Return (x, y) of the center of cell containing provided text 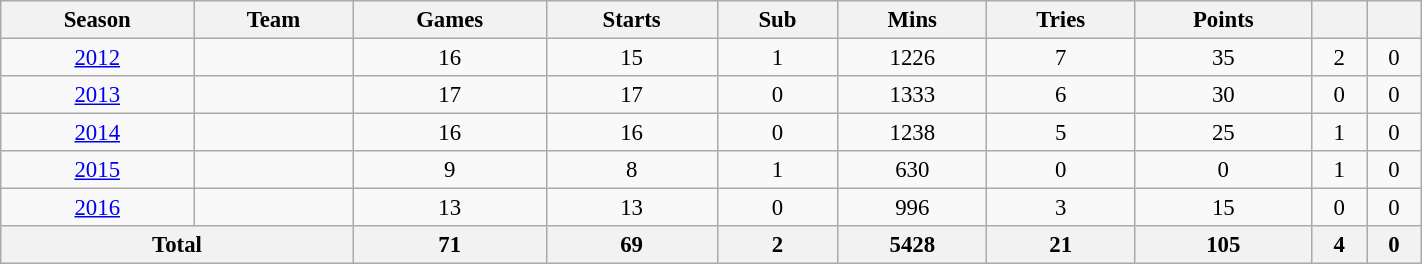
6 (1061, 95)
1226 (912, 58)
69 (632, 245)
630 (912, 170)
Total (177, 245)
4 (1340, 245)
Sub (778, 20)
996 (912, 208)
21 (1061, 245)
25 (1224, 133)
Season (98, 20)
8 (632, 170)
Team (274, 20)
71 (450, 245)
35 (1224, 58)
Points (1224, 20)
1333 (912, 95)
9 (450, 170)
2015 (98, 170)
Starts (632, 20)
30 (1224, 95)
2014 (98, 133)
2013 (98, 95)
105 (1224, 245)
5428 (912, 245)
Tries (1061, 20)
7 (1061, 58)
1238 (912, 133)
2012 (98, 58)
Mins (912, 20)
2016 (98, 208)
5 (1061, 133)
3 (1061, 208)
Games (450, 20)
